Search for the cell housing the specified text and yield its (x, y) center coordinate. 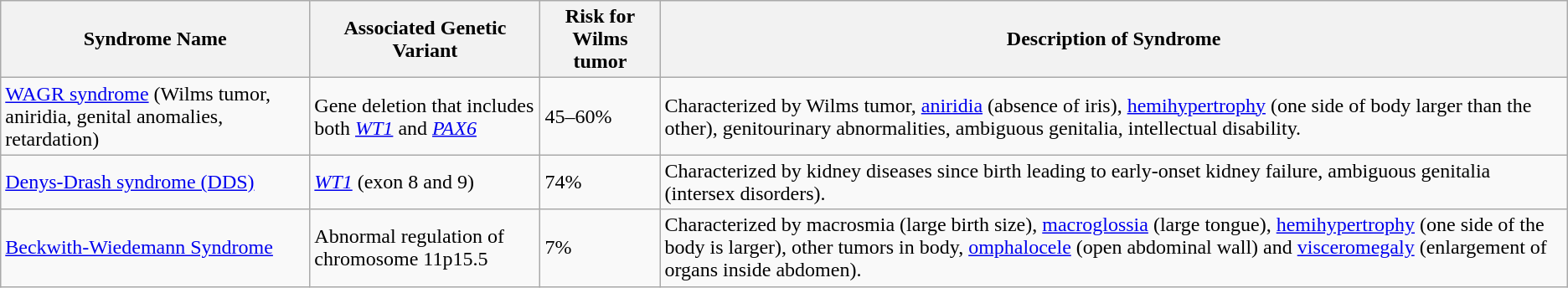
7% (600, 248)
Gene deletion that includes both WT1 and PAX6 (426, 116)
Denys-Drash syndrome (DDS) (156, 183)
Abnormal regulation of chromosome 11p15.5 (426, 248)
74% (600, 183)
Description of Syndrome (1114, 39)
WAGR syndrome (Wilms tumor, aniridia, genital anomalies, retardation) (156, 116)
Beckwith-Wiedemann Syndrome (156, 248)
Characterized by kidney diseases since birth leading to early-onset kidney failure, ambiguous genitalia (intersex disorders). (1114, 183)
45–60% (600, 116)
WT1 (exon 8 and 9) (426, 183)
Associated Genetic Variant (426, 39)
Syndrome Name (156, 39)
Risk for Wilms tumor (600, 39)
